For the text-containing cell, return its midpoint in (X, Y) coordinate format. 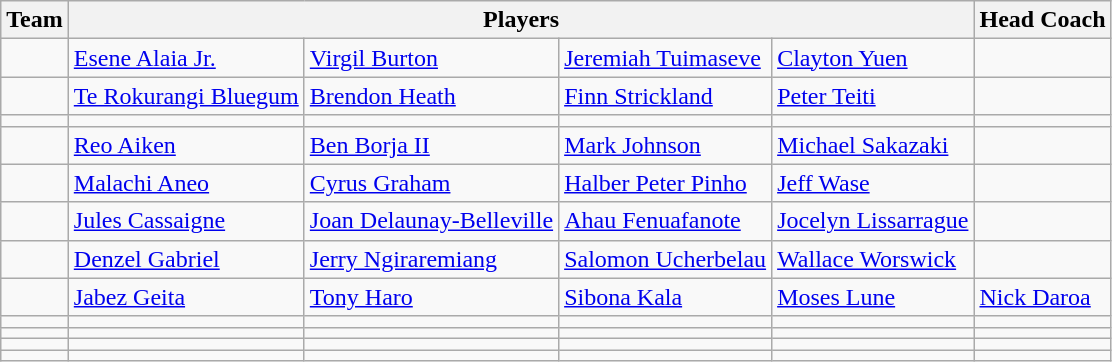
Jeff Wase (873, 183)
Wallace Worswick (873, 259)
Esene Alaia Jr. (186, 58)
Jules Cassaigne (186, 221)
Team (35, 20)
Jerry Ngiraremiang (431, 259)
Joan Delaunay-Belleville (431, 221)
Te Rokurangi Bluegum (186, 96)
Brendon Heath (431, 96)
Cyrus Graham (431, 183)
Players (521, 20)
Mark Johnson (666, 145)
Sibona Kala (666, 297)
Jeremiah Tuimaseve (666, 58)
Moses Lune (873, 297)
Salomon Ucherbelau (666, 259)
Virgil Burton (431, 58)
Head Coach (1042, 20)
Jabez Geita (186, 297)
Denzel Gabriel (186, 259)
Halber Peter Pinho (666, 183)
Tony Haro (431, 297)
Ahau Fenuafanote (666, 221)
Finn Strickland (666, 96)
Malachi Aneo (186, 183)
Ben Borja II (431, 145)
Nick Daroa (1042, 297)
Michael Sakazaki (873, 145)
Jocelyn Lissarrague (873, 221)
Peter Teiti (873, 96)
Reo Aiken (186, 145)
Clayton Yuen (873, 58)
